Return (x, y) of the center of cell containing provided text 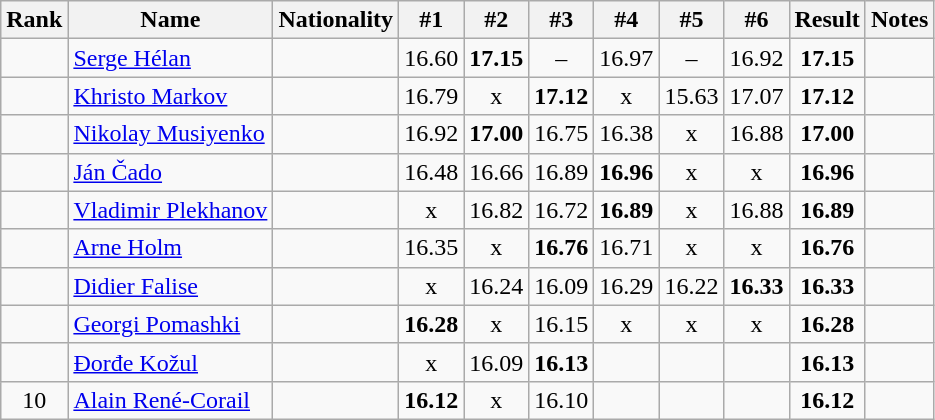
17.07 (756, 96)
16.72 (562, 210)
#3 (562, 20)
Nationality (336, 20)
#4 (626, 20)
Didier Falise (170, 286)
Ján Čado (170, 172)
#1 (432, 20)
16.97 (626, 58)
Name (170, 20)
Đorđe Kožul (170, 362)
16.75 (562, 134)
16.48 (432, 172)
Georgi Pomashki (170, 324)
16.35 (432, 248)
16.60 (432, 58)
16.79 (432, 96)
16.10 (562, 400)
10 (34, 400)
16.22 (692, 286)
Arne Holm (170, 248)
16.29 (626, 286)
15.63 (692, 96)
#6 (756, 20)
Notes (899, 20)
Nikolay Musiyenko (170, 134)
Alain René-Corail (170, 400)
Rank (34, 20)
16.15 (562, 324)
16.38 (626, 134)
Result (827, 20)
16.66 (496, 172)
#2 (496, 20)
Vladimir Plekhanov (170, 210)
Serge Hélan (170, 58)
16.82 (496, 210)
Khristo Markov (170, 96)
#5 (692, 20)
16.24 (496, 286)
16.71 (626, 248)
